Identify which cell holds the provided text, then report its [x, y] central coordinate. 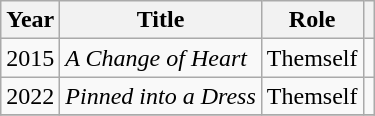
Year [30, 20]
Pinned into a Dress [160, 96]
Title [160, 20]
Role [312, 20]
2015 [30, 58]
2022 [30, 96]
A Change of Heart [160, 58]
